Identify which cell holds the provided text, then report its [X, Y] central coordinate. 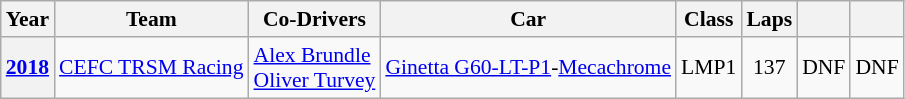
Alex Brundle Oliver Turvey [315, 68]
Co-Drivers [315, 19]
Car [528, 19]
137 [769, 68]
Team [151, 19]
Ginetta G60-LT-P1-Mecachrome [528, 68]
Laps [769, 19]
2018 [28, 68]
CEFC TRSM Racing [151, 68]
Year [28, 19]
LMP1 [708, 68]
Class [708, 19]
